Extract the (x, y) coordinate from the center of the cell holding the provided text.  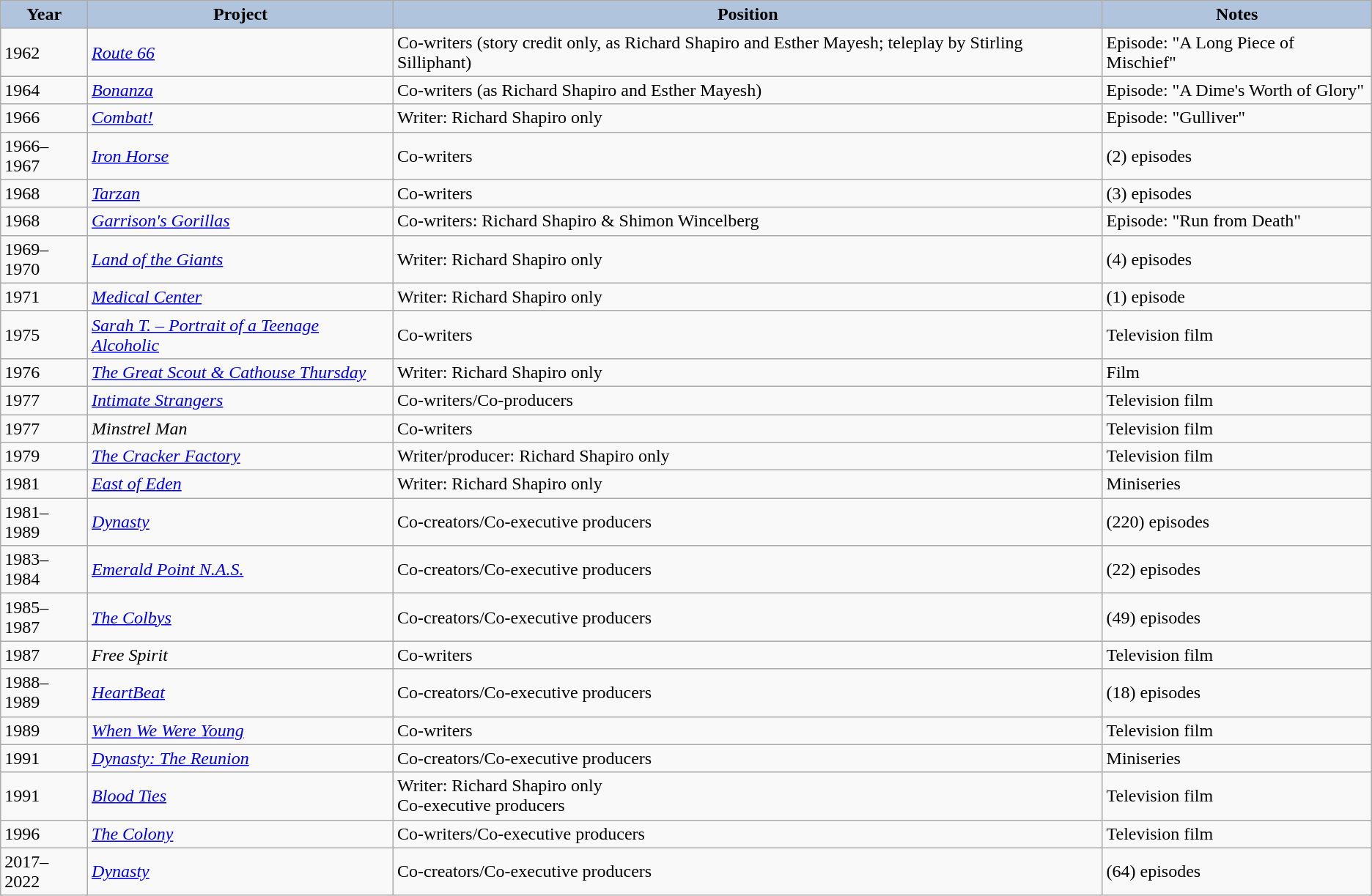
(1) episode (1237, 297)
Episode: "Run from Death" (1237, 221)
Tarzan (240, 193)
1987 (44, 655)
Emerald Point N.A.S. (240, 570)
1962 (44, 53)
1964 (44, 90)
Garrison's Gorillas (240, 221)
Dynasty: The Reunion (240, 758)
Combat! (240, 118)
(3) episodes (1237, 193)
Position (748, 15)
Project (240, 15)
When We Were Young (240, 730)
1969–1970 (44, 259)
Medical Center (240, 297)
1988–1989 (44, 693)
Iron Horse (240, 155)
Sarah T. – Portrait of a Teenage Alcoholic (240, 334)
Co-writers (as Richard Shapiro and Esther Mayesh) (748, 90)
(18) episodes (1237, 693)
Writer/producer: Richard Shapiro only (748, 456)
Film (1237, 372)
(49) episodes (1237, 617)
The Great Scout & Cathouse Thursday (240, 372)
1981–1989 (44, 522)
1975 (44, 334)
1976 (44, 372)
The Colony (240, 834)
1996 (44, 834)
The Colbys (240, 617)
1979 (44, 456)
2017–2022 (44, 872)
Episode: "Gulliver" (1237, 118)
1971 (44, 297)
Intimate Strangers (240, 400)
Co-writers/Co-executive producers (748, 834)
1981 (44, 484)
(2) episodes (1237, 155)
Year (44, 15)
(64) episodes (1237, 872)
Route 66 (240, 53)
Episode: "A Dime's Worth of Glory" (1237, 90)
Minstrel Man (240, 429)
1966–1967 (44, 155)
1983–1984 (44, 570)
The Cracker Factory (240, 456)
Co-writers: Richard Shapiro & Shimon Wincelberg (748, 221)
East of Eden (240, 484)
Notes (1237, 15)
Bonanza (240, 90)
(4) episodes (1237, 259)
Free Spirit (240, 655)
Writer: Richard Shapiro onlyCo-executive producers (748, 796)
1985–1987 (44, 617)
HeartBeat (240, 693)
1966 (44, 118)
Co-writers/Co-producers (748, 400)
Land of the Giants (240, 259)
(22) episodes (1237, 570)
(220) episodes (1237, 522)
Episode: "A Long Piece of Mischief" (1237, 53)
Blood Ties (240, 796)
1989 (44, 730)
Co-writers (story credit only, as Richard Shapiro and Esther Mayesh; teleplay by Stirling Silliphant) (748, 53)
